Detect which cell encompasses the target text, then output its [x, y] center coordinate. 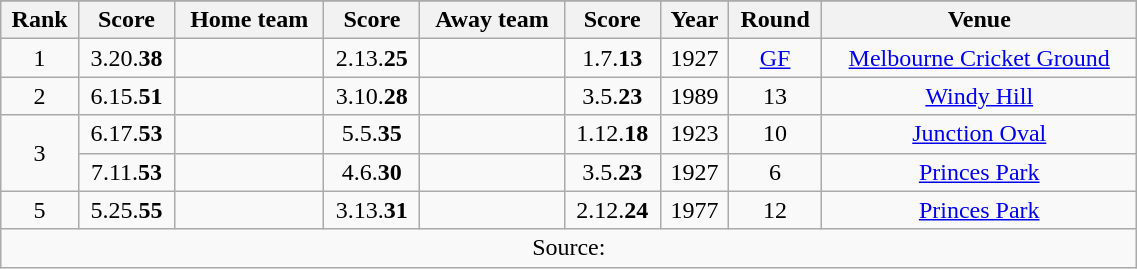
Windy Hill [980, 96]
10 [776, 134]
Home team [250, 20]
3.20.38 [126, 58]
Melbourne Cricket Ground [980, 58]
1 [40, 58]
7.11.53 [126, 172]
Away team [492, 20]
6.15.51 [126, 96]
5.5.35 [372, 134]
Year [694, 20]
3.10.28 [372, 96]
2.12.24 [612, 210]
1.12.18 [612, 134]
1989 [694, 96]
1977 [694, 210]
13 [776, 96]
Rank [40, 20]
12 [776, 210]
6 [776, 172]
5 [40, 210]
5.25.55 [126, 210]
6.17.53 [126, 134]
Source: [569, 248]
Venue [980, 20]
4.6.30 [372, 172]
3.13.31 [372, 210]
2.13.25 [372, 58]
Junction Oval [980, 134]
1.7.13 [612, 58]
1923 [694, 134]
2 [40, 96]
3 [40, 153]
Round [776, 20]
GF [776, 58]
